Identify which cell holds the provided text, then report its (x, y) central coordinate. 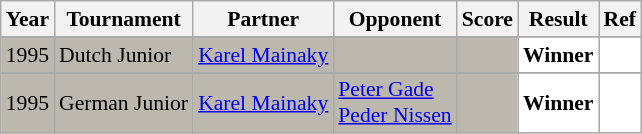
Opponent (394, 19)
Tournament (124, 19)
Result (558, 19)
Peter Gade Peder Nissen (394, 102)
Ref (620, 19)
Year (28, 19)
German Junior (124, 102)
Dutch Junior (124, 55)
Partner (263, 19)
Score (488, 19)
